Determine the [X, Y] coordinate at the center of the cell enclosing the given text.  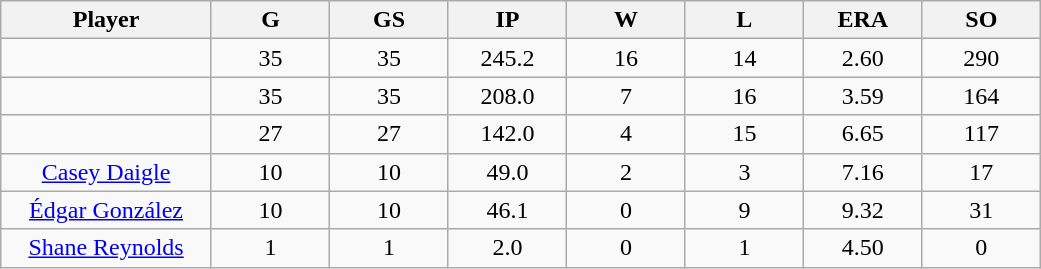
3.59 [863, 96]
31 [982, 210]
245.2 [507, 58]
2 [626, 172]
Shane Reynolds [106, 248]
9.32 [863, 210]
46.1 [507, 210]
17 [982, 172]
IP [507, 20]
ERA [863, 20]
15 [744, 134]
290 [982, 58]
Casey Daigle [106, 172]
3 [744, 172]
L [744, 20]
9 [744, 210]
2.0 [507, 248]
7.16 [863, 172]
142.0 [507, 134]
4 [626, 134]
164 [982, 96]
49.0 [507, 172]
Player [106, 20]
GS [389, 20]
117 [982, 134]
208.0 [507, 96]
W [626, 20]
7 [626, 96]
14 [744, 58]
2.60 [863, 58]
6.65 [863, 134]
G [270, 20]
4.50 [863, 248]
SO [982, 20]
Édgar González [106, 210]
